Pinpoint the cell where the given text exists, returning its [X, Y] midpoint coordinate. 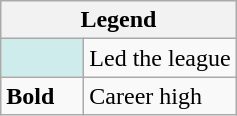
Career high [160, 96]
Legend [118, 20]
Bold [42, 96]
Led the league [160, 58]
